Return [X, Y] of the center of cell containing provided text 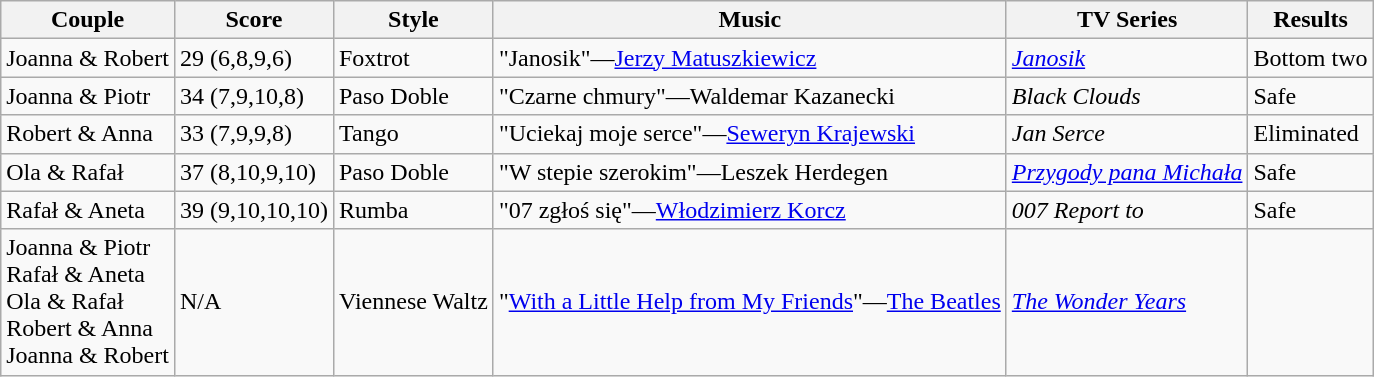
Joanna & Robert [88, 58]
Przygody pana Michała [1127, 172]
Eliminated [1310, 134]
33 (7,9,9,8) [254, 134]
Score [254, 20]
Tango [413, 134]
The Wonder Years [1127, 302]
Jan Serce [1127, 134]
Bottom two [1310, 58]
TV Series [1127, 20]
Viennese Waltz [413, 302]
Black Clouds [1127, 96]
29 (6,8,9,6) [254, 58]
"Czarne chmury"—Waldemar Kazanecki [750, 96]
34 (7,9,10,8) [254, 96]
Ola & Rafał [88, 172]
37 (8,10,9,10) [254, 172]
Joanna & PiotrRafał & AnetaOla & RafałRobert & AnnaJoanna & Robert [88, 302]
Style [413, 20]
Results [1310, 20]
N/A [254, 302]
Rumba [413, 210]
39 (9,10,10,10) [254, 210]
Rafał & Aneta [88, 210]
"Janosik"—Jerzy Matuszkiewicz [750, 58]
"07 zgłoś się"—Włodzimierz Korcz [750, 210]
"Uciekaj moje serce"—Seweryn Krajewski [750, 134]
Robert & Anna [88, 134]
Couple [88, 20]
Joanna & Piotr [88, 96]
"W stepie szerokim"—Leszek Herdegen [750, 172]
"With a Little Help from My Friends"—The Beatles [750, 302]
Music [750, 20]
Foxtrot [413, 58]
Janosik [1127, 58]
007 Report to [1127, 210]
